Locate the cell with the specified text and output its (x, y) center coordinate. 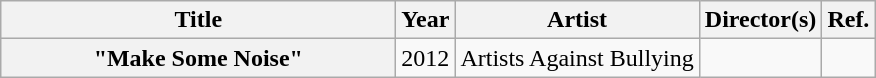
2012 (426, 58)
Director(s) (760, 20)
Artists Against Bullying (577, 58)
Title (198, 20)
Artist (577, 20)
"Make Some Noise" (198, 58)
Ref. (848, 20)
Year (426, 20)
